Extract the [x, y] coordinate from the center of the cell holding the provided text.  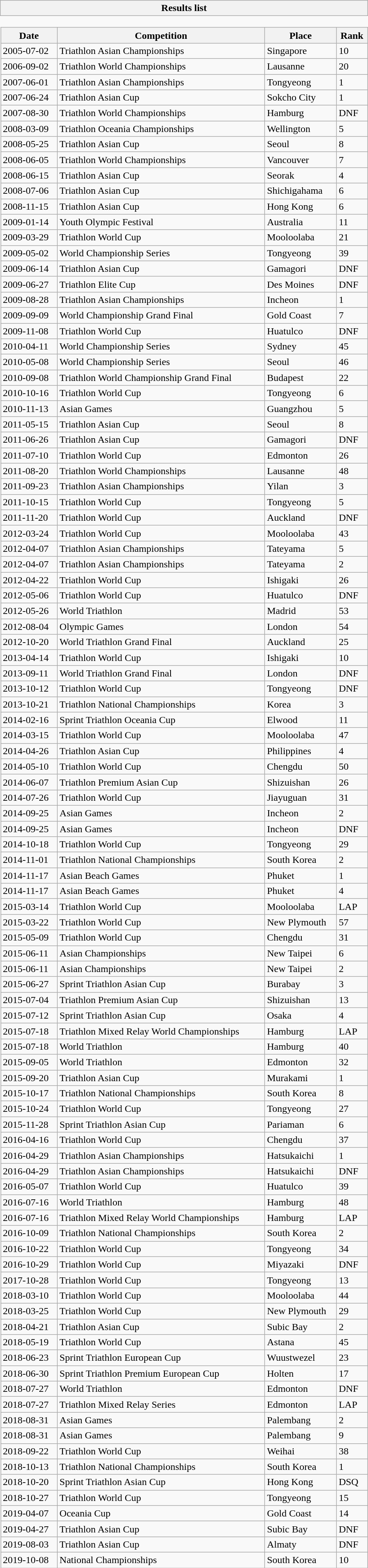
Budapest [300, 378]
2009-08-28 [29, 300]
2011-10-15 [29, 502]
Sprint Triathlon Premium European Cup [161, 1373]
Competition [161, 35]
2012-08-04 [29, 627]
Youth Olympic Festival [161, 222]
2014-07-26 [29, 797]
Elwood [300, 720]
2009-06-14 [29, 269]
14 [352, 1513]
Australia [300, 222]
Singapore [300, 51]
2010-04-11 [29, 347]
Triathlon Mixed Relay Series [161, 1404]
Wuustwezel [300, 1358]
38 [352, 1451]
Weihai [300, 1451]
Shichigahama [300, 191]
2009-01-14 [29, 222]
46 [352, 362]
Results list [184, 8]
Place [300, 35]
2017-10-28 [29, 1280]
2011-05-15 [29, 424]
9 [352, 1436]
Oceania Cup [161, 1513]
Olympic Games [161, 627]
2011-06-26 [29, 440]
53 [352, 611]
43 [352, 533]
Yilan [300, 486]
2015-10-24 [29, 1109]
National Championships [161, 1560]
2010-11-13 [29, 409]
2018-10-27 [29, 1498]
2018-10-13 [29, 1467]
DSQ [352, 1482]
2015-10-17 [29, 1093]
Guangzhou [300, 409]
2018-04-21 [29, 1326]
2019-08-03 [29, 1544]
44 [352, 1295]
2015-11-28 [29, 1124]
2015-05-09 [29, 938]
2013-09-11 [29, 673]
2011-09-23 [29, 486]
Korea [300, 704]
2019-04-27 [29, 1529]
2012-05-06 [29, 596]
Triathlon Elite Cup [161, 284]
2008-07-06 [29, 191]
2013-10-12 [29, 689]
Sprint Triathlon European Cup [161, 1358]
22 [352, 378]
2018-09-22 [29, 1451]
2010-09-08 [29, 378]
2007-08-30 [29, 113]
2008-06-05 [29, 160]
47 [352, 735]
2016-10-09 [29, 1233]
2008-06-15 [29, 175]
2016-05-07 [29, 1187]
54 [352, 627]
Seorak [300, 175]
2011-11-20 [29, 517]
2013-10-21 [29, 704]
2014-11-01 [29, 860]
Astana [300, 1342]
2007-06-01 [29, 82]
Sprint Triathlon Oceania Cup [161, 720]
2008-05-25 [29, 144]
2011-07-10 [29, 455]
2018-03-25 [29, 1311]
Philippines [300, 751]
Osaka [300, 1015]
2018-06-30 [29, 1373]
2013-04-14 [29, 658]
2009-03-29 [29, 237]
32 [352, 1062]
2015-07-04 [29, 1000]
2015-07-12 [29, 1015]
2009-11-08 [29, 331]
2015-03-14 [29, 907]
34 [352, 1249]
2007-06-24 [29, 98]
2008-11-15 [29, 206]
2010-10-16 [29, 393]
2018-06-23 [29, 1358]
Pariaman [300, 1124]
Holten [300, 1373]
27 [352, 1109]
Miyazaki [300, 1264]
Murakami [300, 1078]
2009-09-09 [29, 315]
20 [352, 66]
2018-03-10 [29, 1295]
2015-03-22 [29, 922]
2009-05-02 [29, 253]
2015-06-27 [29, 984]
2019-10-08 [29, 1560]
2018-10-20 [29, 1482]
Rank [352, 35]
2012-05-26 [29, 611]
2014-06-07 [29, 782]
2014-05-10 [29, 766]
2012-10-20 [29, 642]
Burabay [300, 984]
2015-09-20 [29, 1078]
2014-04-26 [29, 751]
2012-03-24 [29, 533]
Wellington [300, 129]
2012-04-22 [29, 580]
50 [352, 766]
2009-06-27 [29, 284]
Jiayuguan [300, 797]
World Championship Grand Final [161, 315]
Des Moines [300, 284]
23 [352, 1358]
Vancouver [300, 160]
2006-09-02 [29, 66]
Triathlon Oceania Championships [161, 129]
2008-03-09 [29, 129]
21 [352, 237]
57 [352, 922]
2015-09-05 [29, 1062]
37 [352, 1140]
40 [352, 1046]
2016-10-22 [29, 1249]
25 [352, 642]
15 [352, 1498]
Triathlon World Championship Grand Final [161, 378]
2014-02-16 [29, 720]
2016-10-29 [29, 1264]
2014-10-18 [29, 844]
Madrid [300, 611]
2011-08-20 [29, 471]
Sydney [300, 347]
17 [352, 1373]
Sokcho City [300, 98]
Date [29, 35]
2019-04-07 [29, 1513]
Almaty [300, 1544]
2014-03-15 [29, 735]
2010-05-08 [29, 362]
2016-04-16 [29, 1140]
2018-05-19 [29, 1342]
2005-07-02 [29, 51]
